Output the [X, Y] coordinate of the center of the cell containing the given text.  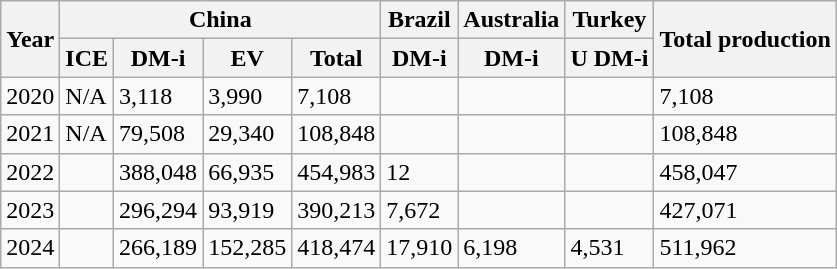
3,118 [158, 96]
Australia [512, 20]
79,508 [158, 134]
Total production [745, 39]
2021 [30, 134]
2022 [30, 172]
6,198 [512, 248]
17,910 [420, 248]
93,919 [248, 210]
66,935 [248, 172]
EV [248, 58]
29,340 [248, 134]
511,962 [745, 248]
Brazil [420, 20]
2024 [30, 248]
152,285 [248, 248]
Total [336, 58]
3,990 [248, 96]
China [220, 20]
296,294 [158, 210]
2023 [30, 210]
266,189 [158, 248]
Turkey [610, 20]
4,531 [610, 248]
458,047 [745, 172]
388,048 [158, 172]
2020 [30, 96]
454,983 [336, 172]
ICE [87, 58]
12 [420, 172]
390,213 [336, 210]
427,071 [745, 210]
418,474 [336, 248]
Year [30, 39]
U DM-i [610, 58]
7,672 [420, 210]
